Extract the [X, Y] coordinate from the center of the cell holding the provided text.  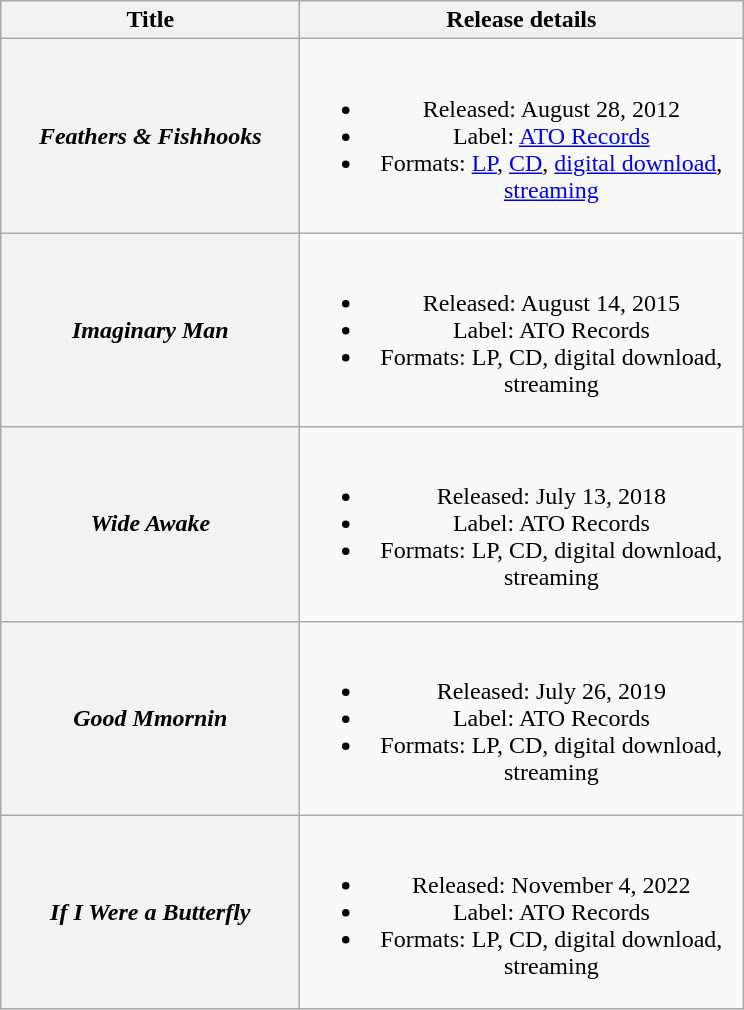
Released: November 4, 2022Label: ATO RecordsFormats: LP, CD, digital download, streaming [522, 912]
Released: August 14, 2015Label: ATO RecordsFormats: LP, CD, digital download, streaming [522, 330]
If I Were a Butterfly [150, 912]
Released: August 28, 2012Label: ATO RecordsFormats: LP, CD, digital download, streaming [522, 136]
Feathers & Fishhooks [150, 136]
Wide Awake [150, 524]
Released: July 13, 2018Label: ATO RecordsFormats: LP, CD, digital download, streaming [522, 524]
Good Mmornin [150, 718]
Released: July 26, 2019Label: ATO RecordsFormats: LP, CD, digital download, streaming [522, 718]
Release details [522, 20]
Title [150, 20]
Imaginary Man [150, 330]
